Extract the [X, Y] coordinate from the center of the cell holding the provided text.  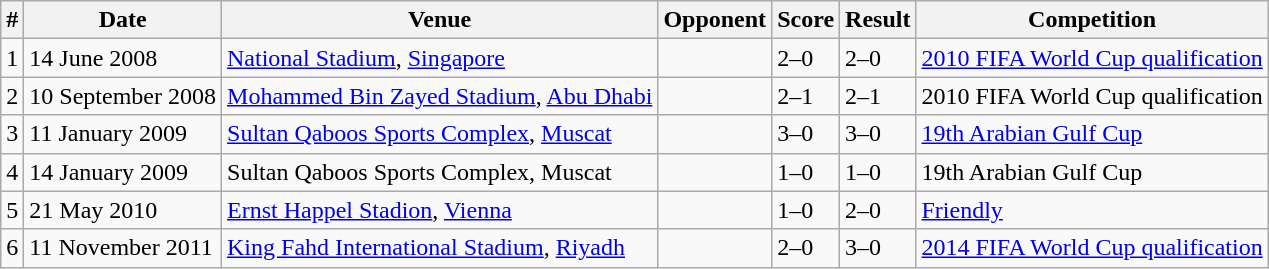
King Fahd International Stadium, Riyadh [440, 248]
Ernst Happel Stadion, Vienna [440, 210]
Score [806, 20]
14 January 2009 [123, 172]
5 [12, 210]
4 [12, 172]
3 [12, 134]
Result [878, 20]
Competition [1092, 20]
Opponent [715, 20]
11 January 2009 [123, 134]
6 [12, 248]
2 [12, 96]
2014 FIFA World Cup qualification [1092, 248]
1 [12, 58]
21 May 2010 [123, 210]
14 June 2008 [123, 58]
National Stadium, Singapore [440, 58]
# [12, 20]
10 September 2008 [123, 96]
Date [123, 20]
Friendly [1092, 210]
Venue [440, 20]
Mohammed Bin Zayed Stadium, Abu Dhabi [440, 96]
11 November 2011 [123, 248]
